Capture the cell that displays the provided text and extract its [X, Y] central coordinate. 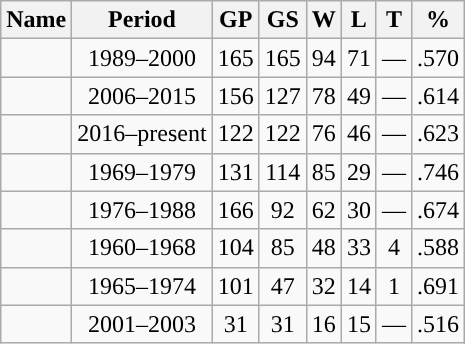
156 [236, 96]
30 [358, 210]
2006–2015 [142, 96]
32 [324, 286]
2016–present [142, 134]
GS [282, 20]
127 [282, 96]
.588 [438, 248]
76 [324, 134]
.691 [438, 286]
.614 [438, 96]
29 [358, 172]
94 [324, 58]
4 [394, 248]
33 [358, 248]
L [358, 20]
16 [324, 324]
92 [282, 210]
1965–1974 [142, 286]
46 [358, 134]
1989–2000 [142, 58]
.570 [438, 58]
71 [358, 58]
166 [236, 210]
Name [36, 20]
1 [394, 286]
15 [358, 324]
49 [358, 96]
W [324, 20]
.674 [438, 210]
T [394, 20]
47 [282, 286]
1976–1988 [142, 210]
.746 [438, 172]
GP [236, 20]
14 [358, 286]
62 [324, 210]
114 [282, 172]
2001–2003 [142, 324]
1969–1979 [142, 172]
104 [236, 248]
48 [324, 248]
78 [324, 96]
.516 [438, 324]
101 [236, 286]
Period [142, 20]
% [438, 20]
.623 [438, 134]
131 [236, 172]
1960–1968 [142, 248]
